For the text-containing cell, return its midpoint in [X, Y] coordinate format. 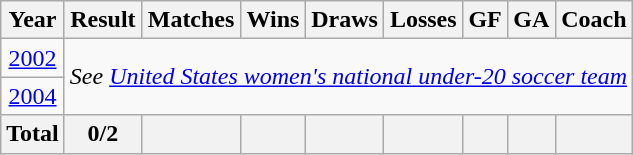
See United States women's national under-20 soccer team [348, 77]
Coach [594, 20]
Year [33, 20]
2002 [33, 58]
0/2 [102, 134]
Draws [344, 20]
GA [532, 20]
Losses [424, 20]
GF [486, 20]
Matches [192, 20]
Wins [272, 20]
Total [33, 134]
2004 [33, 96]
Result [102, 20]
